Provide the (X, Y) coordinate of the cell's center where the given text is located.  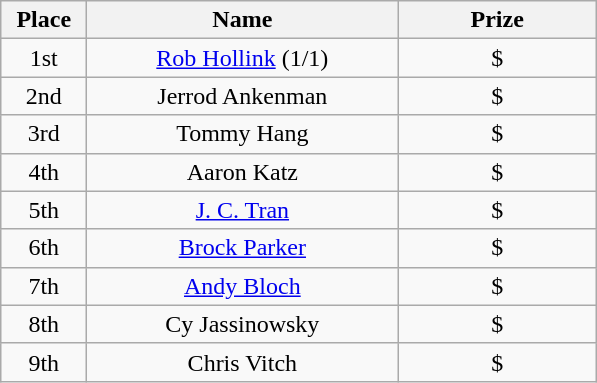
9th (44, 362)
4th (44, 172)
6th (44, 248)
J. C. Tran (242, 210)
Chris Vitch (242, 362)
1st (44, 58)
Name (242, 20)
Place (44, 20)
Brock Parker (242, 248)
Andy Bloch (242, 286)
8th (44, 324)
2nd (44, 96)
Jerrod Ankenman (242, 96)
Aaron Katz (242, 172)
Rob Hollink (1/1) (242, 58)
5th (44, 210)
7th (44, 286)
Cy Jassinowsky (242, 324)
3rd (44, 134)
Tommy Hang (242, 134)
Prize (498, 20)
